Return the [x, y] coordinate for the center point of the cell that contains the specified text.  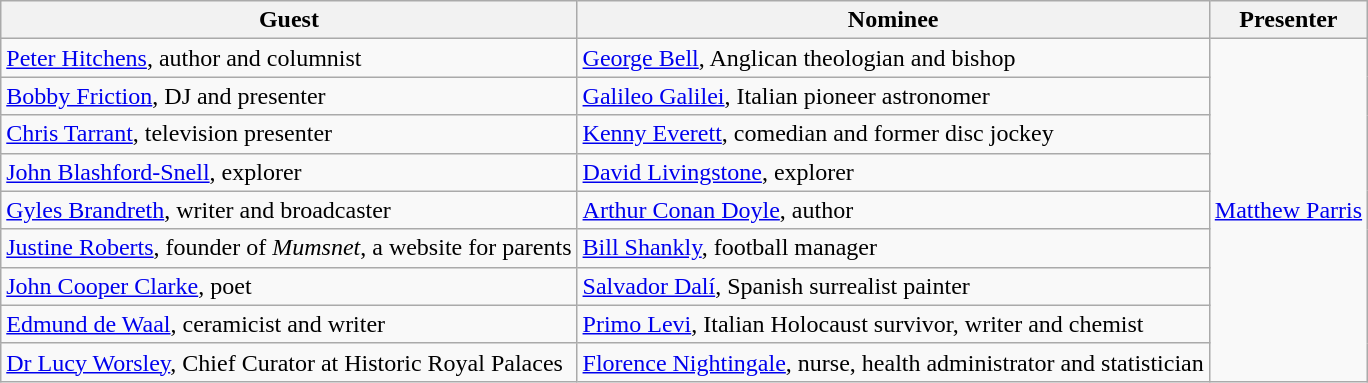
Salvador Dalí, Spanish surrealist painter [893, 286]
Edmund de Waal, ceramicist and writer [289, 324]
Justine Roberts, founder of Mumsnet, a website for parents [289, 248]
Bobby Friction, DJ and presenter [289, 96]
Matthew Parris [1288, 210]
Primo Levi, Italian Holocaust survivor, writer and chemist [893, 324]
John Blashford-Snell, explorer [289, 172]
Kenny Everett, comedian and former disc jockey [893, 134]
David Livingstone, explorer [893, 172]
Dr Lucy Worsley, Chief Curator at Historic Royal Palaces [289, 362]
Gyles Brandreth, writer and broadcaster [289, 210]
Nominee [893, 20]
Florence Nightingale, nurse, health administrator and statistician [893, 362]
Arthur Conan Doyle, author [893, 210]
John Cooper Clarke, poet [289, 286]
Peter Hitchens, author and columnist [289, 58]
Galileo Galilei, Italian pioneer astronomer [893, 96]
Chris Tarrant, television presenter [289, 134]
Guest [289, 20]
Presenter [1288, 20]
Bill Shankly, football manager [893, 248]
George Bell, Anglican theologian and bishop [893, 58]
